For the text-containing cell, return its midpoint in [x, y] coordinate format. 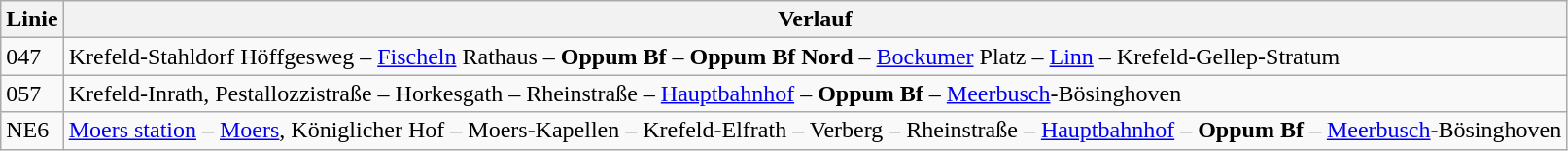
057 [32, 94]
Krefeld-Inrath, Pestallozzistraße – Horkesgath – Rheinstraße – Hauptbahnhof – Oppum Bf – Meerbusch-Bösinghoven [815, 94]
NE6 [32, 131]
047 [32, 57]
Moers station – Moers, Königlicher Hof – Moers-Kapellen – Krefeld-Elfrath – Verberg – Rheinstraße – Hauptbahnhof – Oppum Bf – Meerbusch-Bösinghoven [815, 131]
Linie [32, 19]
Verlauf [815, 19]
Krefeld-Stahldorf Höffgesweg – Fischeln Rathaus – Oppum Bf – Oppum Bf Nord – Bockumer Platz – Linn – Krefeld-Gellep-Stratum [815, 57]
